Detect which cell encompasses the target text, then output its (x, y) center coordinate. 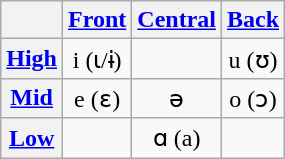
i (ɩ/ɨ) (98, 59)
o (ɔ) (254, 98)
u (ʊ) (254, 59)
Back (254, 20)
e (ɛ) (98, 98)
Mid (32, 98)
Low (32, 138)
Central (177, 20)
ɑ (a) (177, 138)
High (32, 59)
Front (98, 20)
ə (177, 98)
